Provide the (X, Y) coordinate of the cell's center where the given text is located.  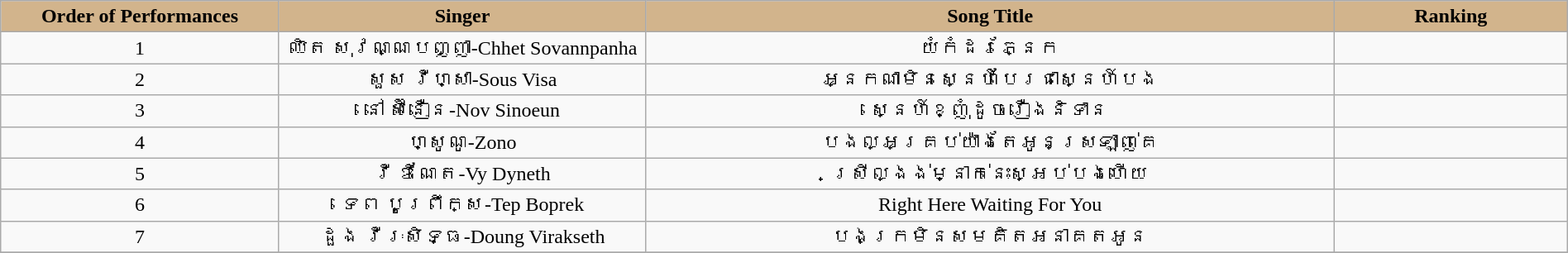
ស្នេហ៍ខ្ញុំដូចរឿងនិទាន (990, 111)
បងល្អគ្រប់យ៉ាងតែអូនស្រឡាញ់គេ (990, 142)
Ranking (1451, 17)
6 (140, 205)
ហ្សូណូ-Zono (462, 142)
ទេព បូព្រឹក្ស-Tep Boprek (462, 205)
អ្នកណាមិនស្នេហ៍បែរជាស្នេហ៍បង (990, 79)
2 (140, 79)
Order of Performances (140, 17)
ដួង វីរៈសិទ្ធ-Doung Virakseth (462, 236)
Right Here Waiting For You (990, 205)
សួស វីហ្សា-Sous Visa (462, 79)
4 (140, 142)
ឈិត សុវណ្ណបញ្ញា-Chhet Sovannpanha (462, 48)
1 (140, 48)
នៅ ស៊ីនឿន-Nov Sinoeun (462, 111)
Singer (462, 17)
5 (140, 174)
យំកំដរភ្នែក (990, 48)
7 (140, 236)
Song Title (990, 17)
វី ឌីណែត-Vy Dyneth (462, 174)
ស្រីល្ងង់ម្នាក់នេះស្អប់បងហើយ (990, 174)
3 (140, 111)
បងក្រមិនសមគិតអនាគតអូន (990, 236)
